Search for the cell housing the specified text and yield its [X, Y] center coordinate. 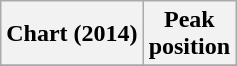
Peakposition [189, 34]
Chart (2014) [72, 34]
